Determine the [X, Y] coordinate at the center of the cell enclosing the given text.  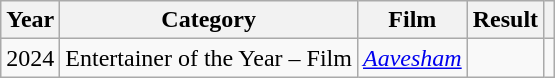
Result [505, 20]
Category [209, 20]
Entertainer of the Year – Film [209, 58]
Aavesham [412, 58]
Year [30, 20]
2024 [30, 58]
Film [412, 20]
